Determine the [x, y] coordinate at the center of the cell enclosing the given text.  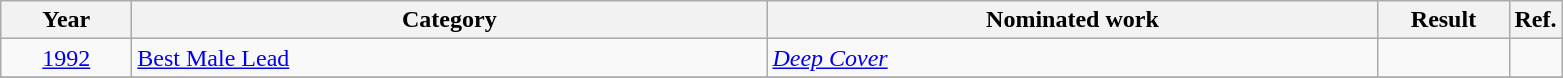
Ref. [1536, 20]
Year [66, 20]
Deep Cover [1072, 58]
1992 [66, 58]
Result [1444, 20]
Category [450, 20]
Nominated work [1072, 20]
Best Male Lead [450, 58]
